Determine the [X, Y] coordinate at the center of the cell enclosing the given text.  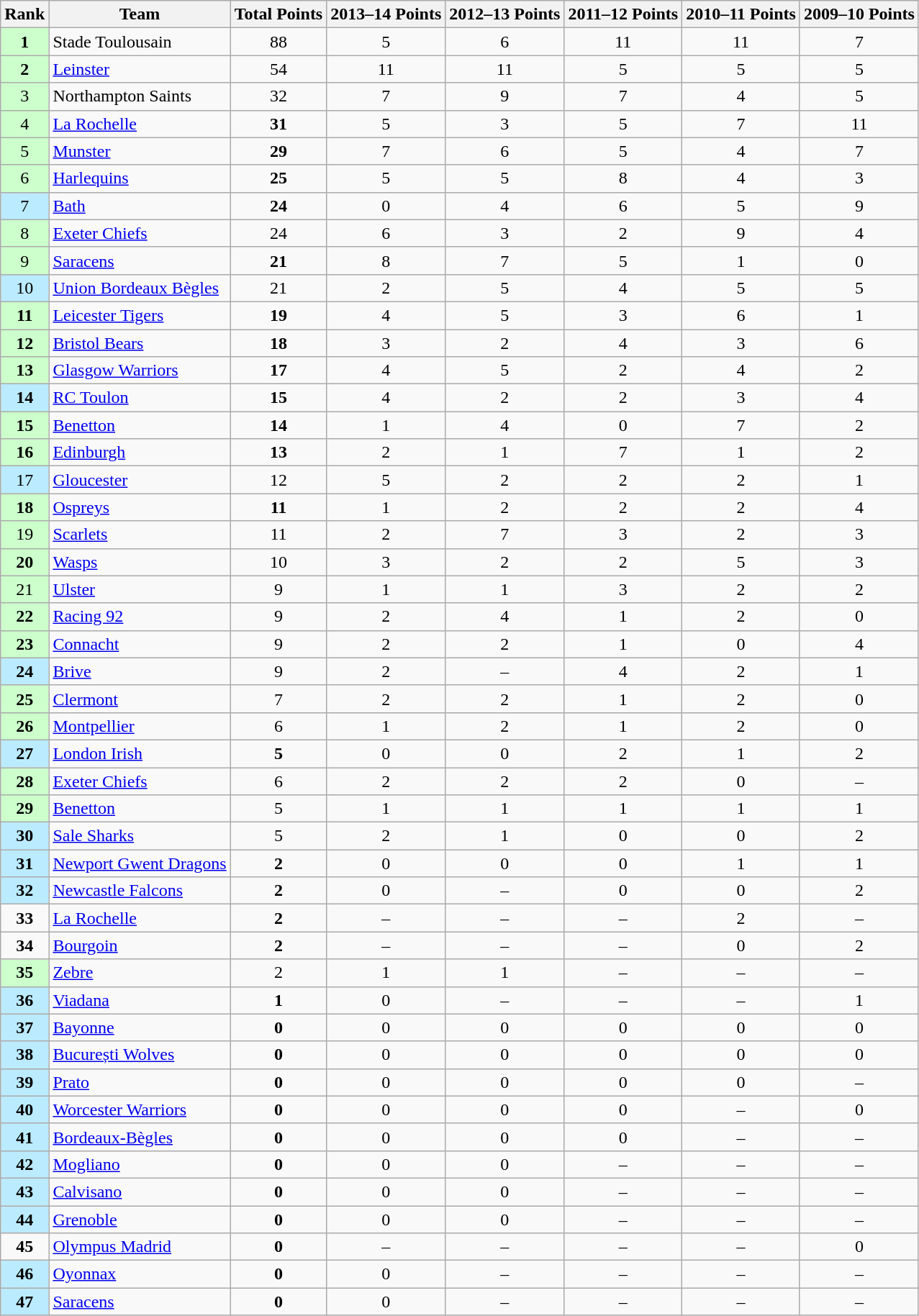
42 [24, 1164]
Bordeaux-Bègles [140, 1137]
39 [24, 1082]
Ulster [140, 589]
Newcastle Falcons [140, 891]
Total Points [279, 14]
41 [24, 1137]
Zebre [140, 973]
Stade Toulousain [140, 42]
Grenoble [140, 1220]
44 [24, 1220]
Glasgow Warriors [140, 371]
34 [24, 945]
33 [24, 918]
Newport Gwent Dragons [140, 863]
Rank [24, 14]
28 [24, 781]
Bath [140, 206]
45 [24, 1247]
Wasps [140, 562]
Olympus Madrid [140, 1247]
Team [140, 14]
Munster [140, 151]
Edinburgh [140, 453]
2011–12 Points [623, 14]
Racing 92 [140, 617]
54 [279, 69]
London Irish [140, 753]
Bristol Bears [140, 343]
20 [24, 562]
2012–13 Points [505, 14]
Bourgoin [140, 945]
Montpellier [140, 726]
35 [24, 973]
Harlequins [140, 178]
40 [24, 1109]
27 [24, 753]
38 [24, 1055]
2009–10 Points [859, 14]
Prato [140, 1082]
Scarlets [140, 535]
22 [24, 617]
Union Bordeaux Bègles [140, 288]
88 [279, 42]
Leinster [140, 69]
2013–14 Points [386, 14]
Oyonnax [140, 1274]
Worcester Warriors [140, 1109]
Connacht [140, 644]
Brive [140, 671]
Sale Sharks [140, 836]
Northampton Saints [140, 96]
București Wolves [140, 1055]
Viadana [140, 1000]
26 [24, 726]
36 [24, 1000]
46 [24, 1274]
16 [24, 453]
Mogliano [140, 1164]
37 [24, 1027]
Clermont [140, 699]
Ospreys [140, 507]
RC Toulon [140, 398]
Leicester Tigers [140, 315]
2010–11 Points [741, 14]
Bayonne [140, 1027]
30 [24, 836]
Gloucester [140, 480]
23 [24, 644]
43 [24, 1192]
Calvisano [140, 1192]
47 [24, 1302]
